Search for the cell housing the specified text and yield its (X, Y) center coordinate. 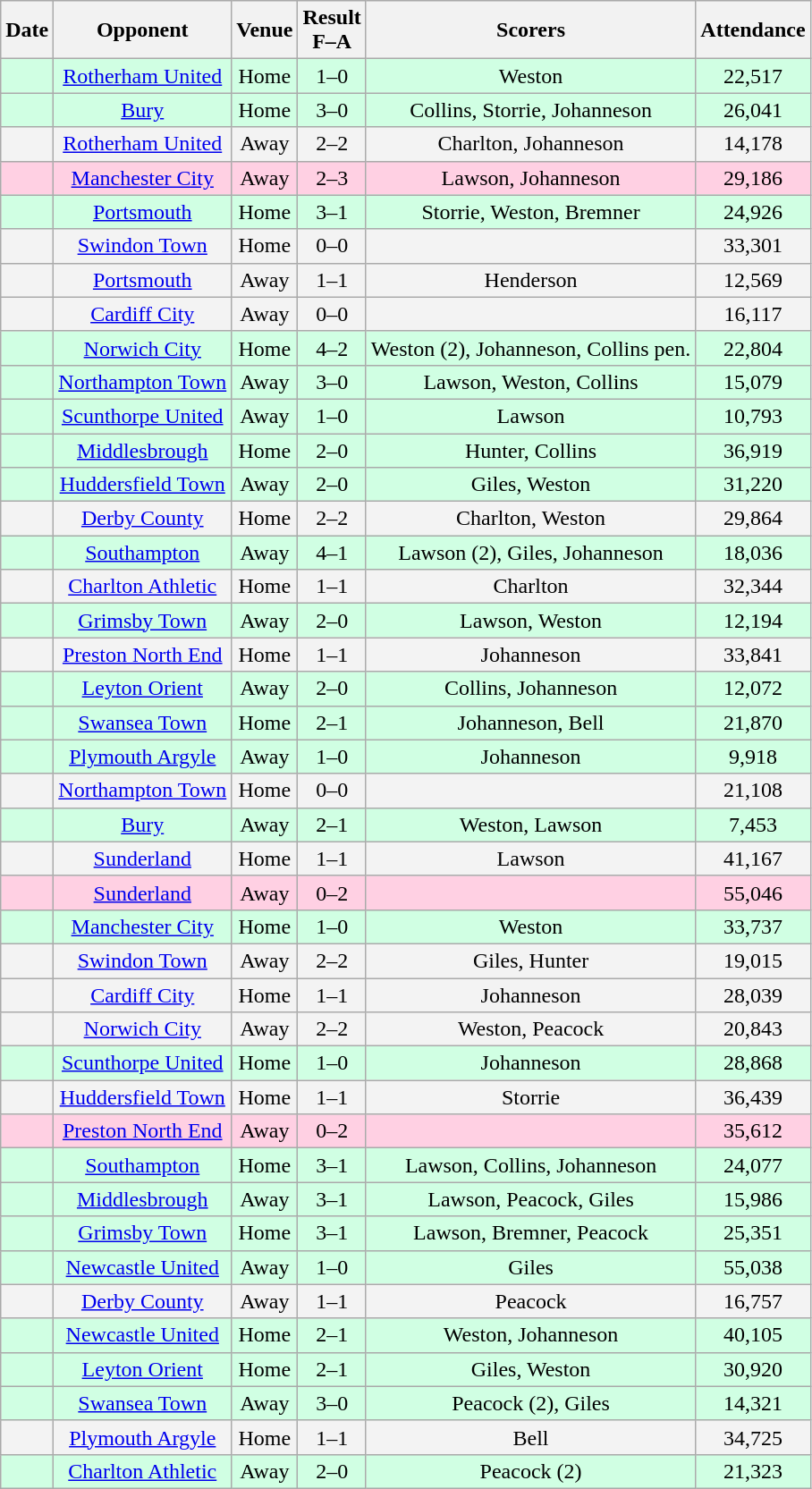
Henderson (530, 280)
22,517 (753, 76)
29,186 (753, 178)
31,220 (753, 485)
Lawson, Weston, Collins (530, 382)
14,178 (753, 144)
26,041 (753, 110)
22,804 (753, 348)
16,117 (753, 314)
21,870 (753, 723)
Giles, Hunter (530, 960)
Lawson (2), Giles, Johanneson (530, 553)
ResultF–A (332, 30)
33,301 (753, 246)
36,919 (753, 450)
20,843 (753, 1029)
24,077 (753, 1165)
28,039 (753, 995)
10,793 (753, 416)
12,072 (753, 689)
33,737 (753, 926)
Weston, Johanneson (530, 1335)
14,321 (753, 1403)
34,725 (753, 1437)
35,612 (753, 1131)
7,453 (753, 825)
Collins, Storrie, Johanneson (530, 110)
Giles (530, 1267)
Weston (2), Johanneson, Collins pen. (530, 348)
18,036 (753, 553)
55,038 (753, 1267)
24,926 (753, 212)
Venue (265, 30)
41,167 (753, 859)
2–3 (332, 178)
21,323 (753, 1471)
4–1 (332, 553)
32,344 (753, 587)
Date (27, 30)
Lawson, Johanneson (530, 178)
40,105 (753, 1335)
9,918 (753, 757)
28,868 (753, 1063)
Weston, Peacock (530, 1029)
Attendance (753, 30)
16,757 (753, 1301)
33,841 (753, 655)
Opponent (143, 30)
29,864 (753, 519)
Lawson, Peacock, Giles (530, 1199)
15,986 (753, 1199)
Lawson, Bremner, Peacock (530, 1233)
Hunter, Collins (530, 450)
Peacock (2) (530, 1471)
Collins, Johanneson (530, 689)
55,046 (753, 893)
36,439 (753, 1097)
30,920 (753, 1369)
Charlton, Johanneson (530, 144)
21,108 (753, 791)
19,015 (753, 960)
Storrie, Weston, Bremner (530, 212)
Johanneson, Bell (530, 723)
Charlton, Weston (530, 519)
15,079 (753, 382)
Peacock (530, 1301)
12,194 (753, 621)
Charlton (530, 587)
Peacock (2), Giles (530, 1403)
Storrie (530, 1097)
Lawson, Weston (530, 621)
25,351 (753, 1233)
Weston, Lawson (530, 825)
Lawson, Collins, Johanneson (530, 1165)
4–2 (332, 348)
Scorers (530, 30)
Bell (530, 1437)
12,569 (753, 280)
